Find where the given text appears and provide that cell's center as [X, Y] coordinate. 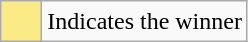
Indicates the winner [145, 22]
